Locate the cell with the specified text and output its [x, y] center coordinate. 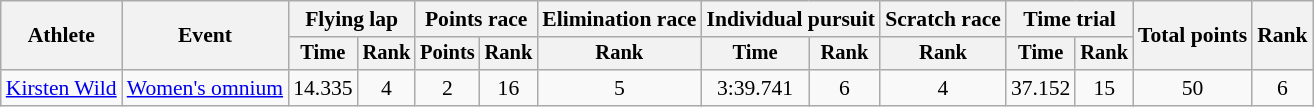
37.152 [1040, 88]
Flying lap [352, 19]
16 [509, 88]
Event [205, 36]
14.335 [322, 88]
Kirsten Wild [62, 88]
15 [1104, 88]
Elimination race [619, 19]
3:39.741 [754, 88]
2 [447, 88]
Total points [1192, 36]
Athlete [62, 36]
Individual pursuit [790, 19]
5 [619, 88]
Scratch race [943, 19]
50 [1192, 88]
Time trial [1070, 19]
Points [447, 54]
Women's omnium [205, 88]
Points race [476, 19]
